For the text-containing cell, return its midpoint in (x, y) coordinate format. 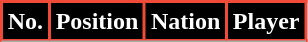
Player (266, 22)
Nation (186, 22)
No. (26, 22)
Position (96, 22)
